Provide the [x, y] coordinate of the cell's center where the given text is located.  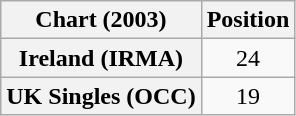
Chart (2003) [101, 20]
19 [248, 96]
Ireland (IRMA) [101, 58]
24 [248, 58]
Position [248, 20]
UK Singles (OCC) [101, 96]
